Identify which cell holds the provided text, then report its (X, Y) central coordinate. 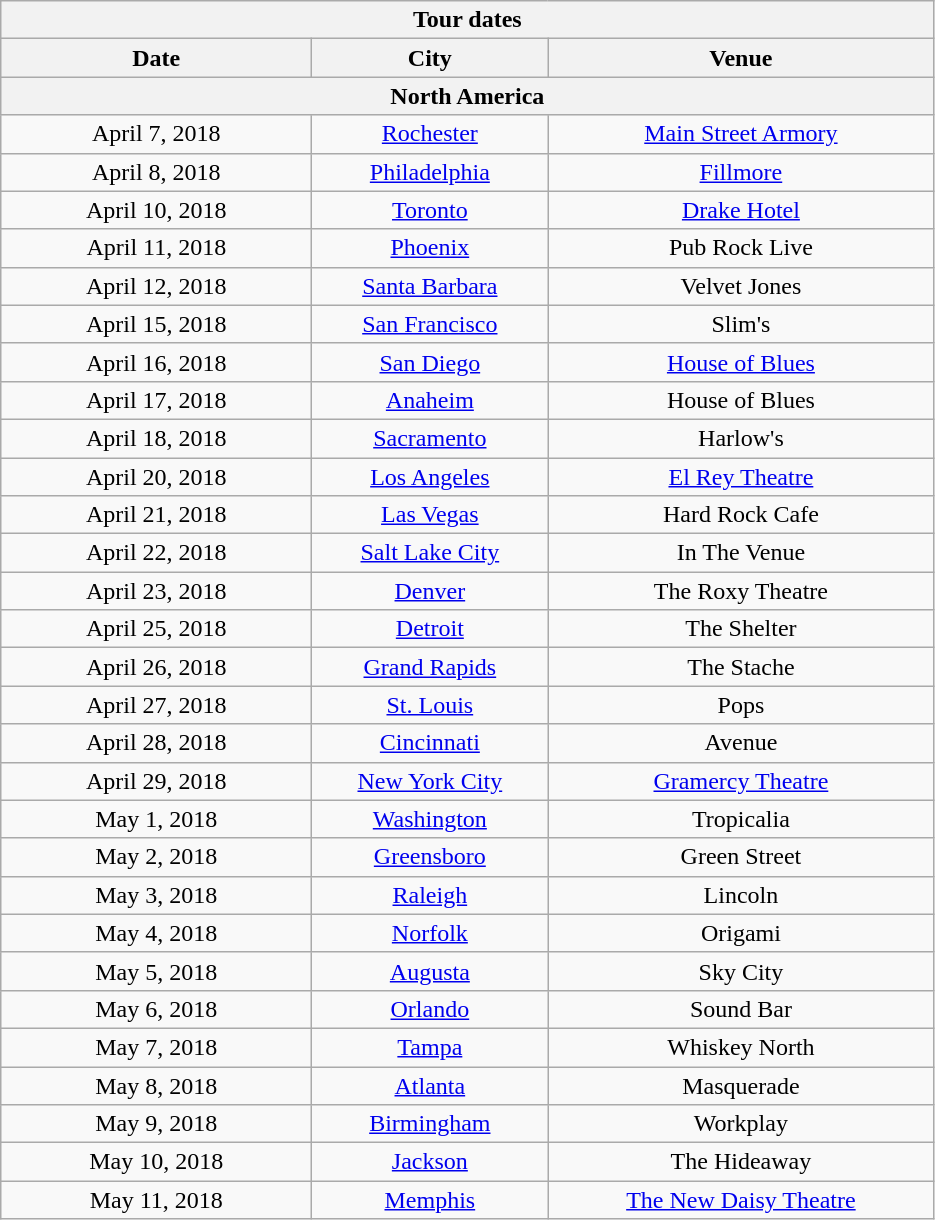
Gramercy Theatre (741, 781)
San Diego (430, 362)
Memphis (430, 1200)
May 5, 2018 (156, 971)
Greensboro (430, 857)
New York City (430, 781)
Date (156, 58)
April 28, 2018 (156, 743)
April 27, 2018 (156, 705)
Los Angeles (430, 477)
Main Street Armory (741, 134)
Augusta (430, 971)
City (430, 58)
April 26, 2018 (156, 667)
April 10, 2018 (156, 210)
May 7, 2018 (156, 1047)
May 11, 2018 (156, 1200)
April 16, 2018 (156, 362)
Workplay (741, 1124)
May 3, 2018 (156, 895)
In The Venue (741, 553)
April 12, 2018 (156, 286)
April 17, 2018 (156, 400)
Norfolk (430, 933)
Lincoln (741, 895)
Pub Rock Live (741, 248)
April 15, 2018 (156, 324)
May 10, 2018 (156, 1162)
San Francisco (430, 324)
Green Street (741, 857)
The Shelter (741, 629)
Whiskey North (741, 1047)
The Hideaway (741, 1162)
Pops (741, 705)
The Stache (741, 667)
Toronto (430, 210)
April 18, 2018 (156, 438)
Atlanta (430, 1085)
April 29, 2018 (156, 781)
Las Vegas (430, 515)
May 9, 2018 (156, 1124)
April 7, 2018 (156, 134)
April 20, 2018 (156, 477)
Rochester (430, 134)
Santa Barbara (430, 286)
May 6, 2018 (156, 1009)
St. Louis (430, 705)
Cincinnati (430, 743)
Philadelphia (430, 172)
Sacramento (430, 438)
Phoenix (430, 248)
April 8, 2018 (156, 172)
Denver (430, 591)
Tour dates (468, 20)
May 4, 2018 (156, 933)
May 8, 2018 (156, 1085)
Orlando (430, 1009)
Grand Rapids (430, 667)
Drake Hotel (741, 210)
Sound Bar (741, 1009)
Detroit (430, 629)
El Rey Theatre (741, 477)
April 23, 2018 (156, 591)
Harlow's (741, 438)
Jackson (430, 1162)
The Roxy Theatre (741, 591)
The New Daisy Theatre (741, 1200)
Fillmore (741, 172)
April 11, 2018 (156, 248)
Hard Rock Cafe (741, 515)
Tampa (430, 1047)
Salt Lake City (430, 553)
April 21, 2018 (156, 515)
Slim's (741, 324)
April 25, 2018 (156, 629)
North America (468, 96)
Birmingham (430, 1124)
Tropicalia (741, 819)
Washington (430, 819)
Origami (741, 933)
Raleigh (430, 895)
Sky City (741, 971)
Venue (741, 58)
April 22, 2018 (156, 553)
May 1, 2018 (156, 819)
Velvet Jones (741, 286)
Avenue (741, 743)
May 2, 2018 (156, 857)
Anaheim (430, 400)
Masquerade (741, 1085)
